Search for the cell housing the specified text and yield its (X, Y) center coordinate. 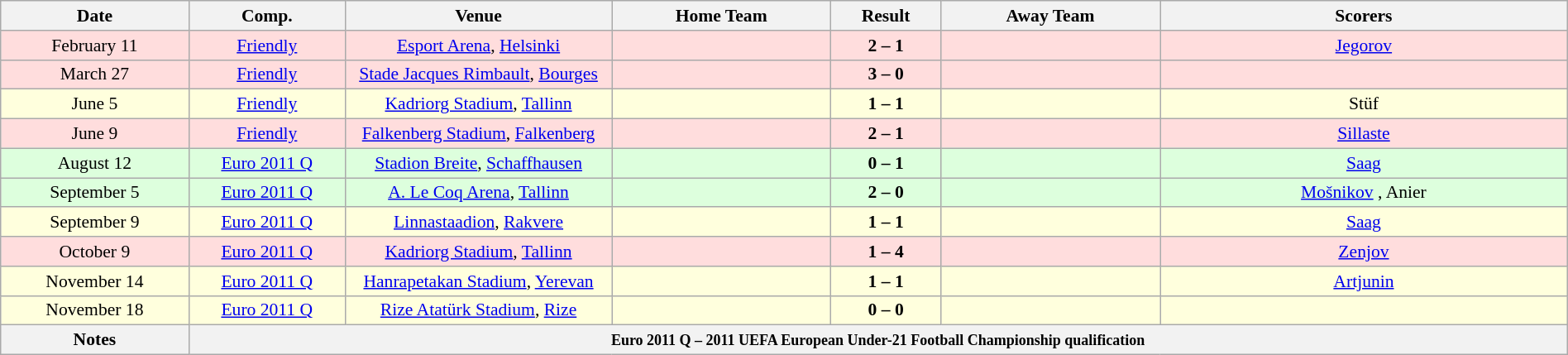
A. Le Coq Arena, Tallinn (479, 193)
September 5 (94, 193)
0 – 1 (887, 163)
June 9 (94, 134)
Venue (479, 16)
September 9 (94, 223)
Result (887, 16)
Comp. (266, 16)
1 – 4 (887, 252)
October 9 (94, 252)
Stade Jacques Rimbault, Bourges (479, 74)
Away Team (1050, 16)
Artjunin (1365, 281)
August 12 (94, 163)
Falkenberg Stadium, Falkenberg (479, 134)
Rize Atatürk Stadium, Rize (479, 310)
November 14 (94, 281)
Stadion Breite, Schaffhausen (479, 163)
February 11 (94, 46)
Mošnikov , Anier (1365, 193)
Date (94, 16)
Scorers (1365, 16)
Esport Arena, Helsinki (479, 46)
March 27 (94, 74)
3 – 0 (887, 74)
Euro 2011 Q – 2011 UEFA European Under-21 Football Championship qualification (878, 340)
Notes (94, 340)
Home Team (721, 16)
Sillaste (1365, 134)
June 5 (94, 104)
Linnastaadion, Rakvere (479, 223)
Jegorov (1365, 46)
Stüf (1365, 104)
Hanrapetakan Stadium, Yerevan (479, 281)
November 18 (94, 310)
2 – 0 (887, 193)
0 – 0 (887, 310)
Zenjov (1365, 252)
